Find where the given text appears and provide that cell's center as [X, Y] coordinate. 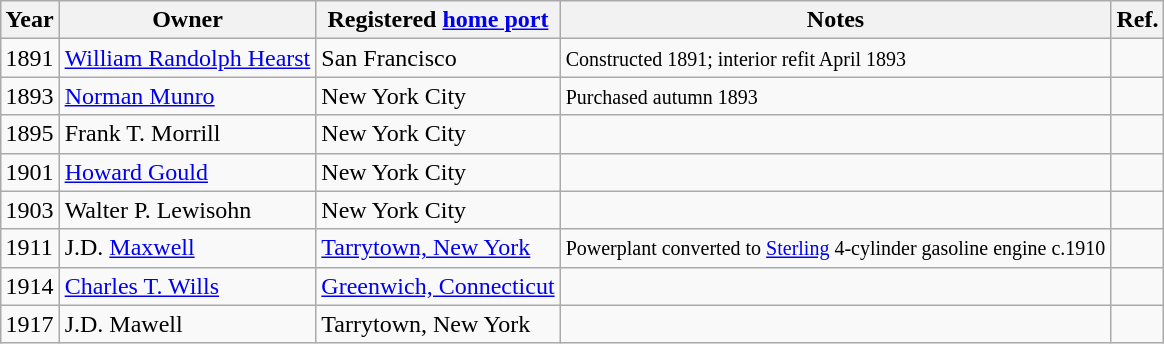
Powerplant converted to Sterling 4-cylinder gasoline engine c.1910 [836, 248]
Owner [188, 20]
Purchased autumn 1893 [836, 96]
1901 [30, 172]
Ref. [1138, 20]
Registered home port [438, 20]
1893 [30, 96]
Norman Munro [188, 96]
Constructed 1891; interior refit April 1893 [836, 58]
Frank T. Morrill [188, 134]
Notes [836, 20]
San Francisco [438, 58]
1903 [30, 210]
Walter P. Lewisohn [188, 210]
Year [30, 20]
1911 [30, 248]
1891 [30, 58]
William Randolph Hearst [188, 58]
1895 [30, 134]
J.D. Mawell [188, 324]
1914 [30, 286]
Charles T. Wills [188, 286]
J.D. Maxwell [188, 248]
Howard Gould [188, 172]
1917 [30, 324]
Greenwich, Connecticut [438, 286]
